Extract the [x, y] coordinate from the center of the cell holding the provided text.  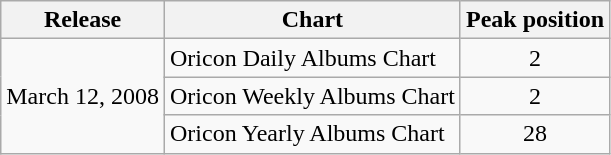
March 12, 2008 [83, 96]
Release [83, 20]
Peak position [534, 20]
Oricon Daily Albums Chart [312, 58]
Oricon Yearly Albums Chart [312, 134]
Chart [312, 20]
28 [534, 134]
Oricon Weekly Albums Chart [312, 96]
